Return the (x, y) coordinate for the center point of the cell that contains the specified text.  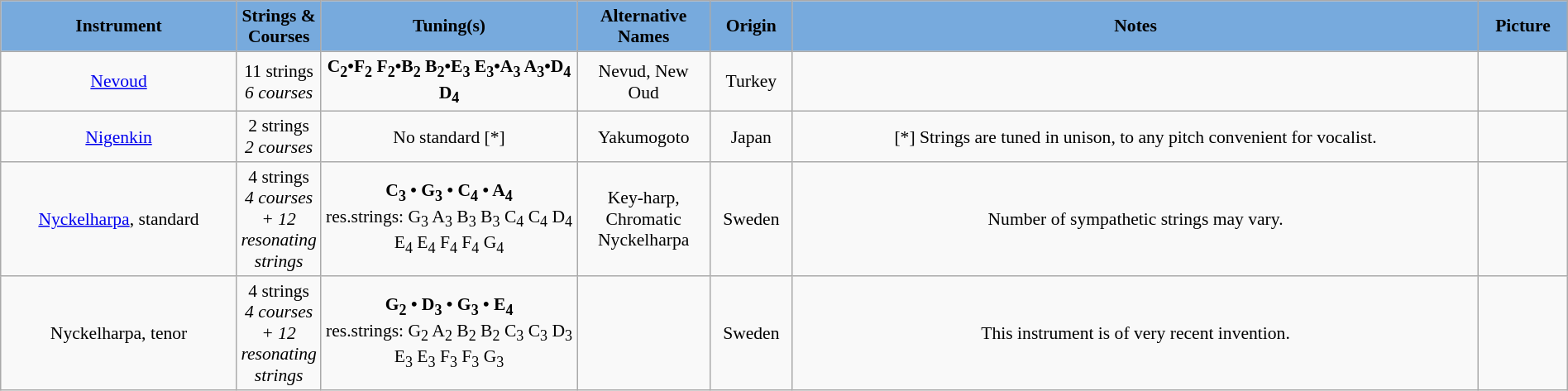
Nevud, New Oud (643, 81)
Origin (751, 26)
Nyckelharpa, standard (119, 219)
11 strings6 courses (279, 81)
Alternative Names (643, 26)
[*] Strings are tuned in unison, to any pitch convenient for vocalist. (1135, 137)
G2 • D3 • G3 • E4res.strings: G2 A2 B2 B2 C3 C3 D3 E3 E3 F3 F3 G3 (449, 332)
Key-harp,Chromatic Nyckelharpa (643, 219)
Yakumogoto (643, 137)
Strings & Courses (279, 26)
Picture (1523, 26)
Japan (751, 137)
Nevoud (119, 81)
Notes (1135, 26)
C2•F2 F2•B2 B2•E3 E3•A3 A3•D4 D4 (449, 81)
2 strings2 courses (279, 137)
No standard [*] (449, 137)
Tuning(s) (449, 26)
Nigenkin (119, 137)
C3 • G3 • C4 • A4res.strings: G3 A3 B3 B3 C4 C4 D4 E4 E4 F4 F4 G4 (449, 219)
Number of sympathetic strings may vary. (1135, 219)
This instrument is of very recent invention. (1135, 332)
Instrument (119, 26)
Nyckelharpa, tenor (119, 332)
Turkey (751, 81)
